Return the (x, y) coordinate for the center point of the cell that contains the specified text.  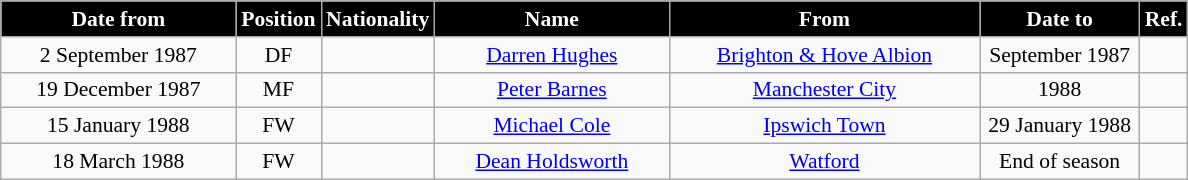
MF (278, 90)
19 December 1987 (118, 90)
Date from (118, 19)
Name (552, 19)
18 March 1988 (118, 162)
End of season (1060, 162)
From (824, 19)
Nationality (378, 19)
1988 (1060, 90)
Brighton & Hove Albion (824, 55)
Peter Barnes (552, 90)
Dean Holdsworth (552, 162)
Manchester City (824, 90)
September 1987 (1060, 55)
Ref. (1164, 19)
Ipswich Town (824, 126)
Position (278, 19)
Date to (1060, 19)
Darren Hughes (552, 55)
29 January 1988 (1060, 126)
DF (278, 55)
Michael Cole (552, 126)
2 September 1987 (118, 55)
Watford (824, 162)
15 January 1988 (118, 126)
